Return (X, Y) of the center of cell containing provided text 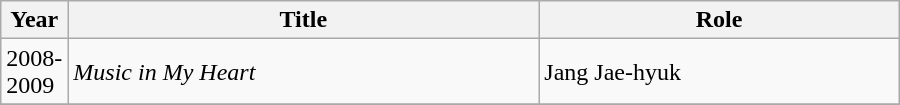
Title (304, 20)
2008-2009 (34, 72)
Role (719, 20)
Jang Jae-hyuk (719, 72)
Year (34, 20)
Music in My Heart (304, 72)
